Extract the (X, Y) coordinate from the center of the cell holding the provided text.  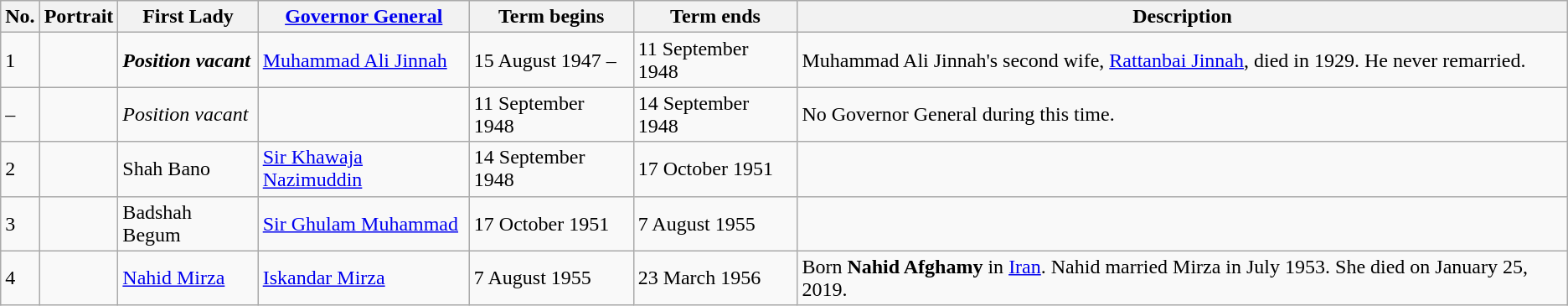
Badshah Begum (188, 223)
No. (20, 17)
Iskandar Mirza (364, 278)
Muhammad Ali Jinnah (364, 60)
15 August 1947 – (551, 60)
Sir Khawaja Nazimuddin (364, 169)
4 (20, 278)
No Governor General during this time. (1183, 114)
– (20, 114)
Muhammad Ali Jinnah's second wife, Rattanbai Jinnah, died in 1929. He never remarried. (1183, 60)
Governor General (364, 17)
Term ends (715, 17)
1 (20, 60)
First Lady (188, 17)
Portrait (79, 17)
Born Nahid Afghamy in Iran. Nahid married Mirza in July 1953. She died on January 25, 2019. (1183, 278)
Description (1183, 17)
Sir Ghulam Muhammad (364, 223)
Shah Bano (188, 169)
23 March 1956 (715, 278)
3 (20, 223)
Term begins (551, 17)
2 (20, 169)
Nahid Mirza (188, 278)
